Identify which cell holds the provided text, then report its (X, Y) central coordinate. 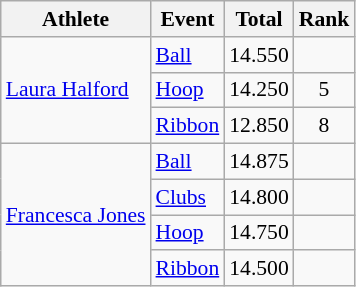
14.550 (258, 55)
Total (258, 19)
5 (324, 90)
Laura Halford (76, 90)
8 (324, 126)
Athlete (76, 19)
Rank (324, 19)
14.750 (258, 233)
14.800 (258, 197)
14.250 (258, 90)
14.875 (258, 162)
Event (188, 19)
Francesca Jones (76, 215)
14.500 (258, 269)
12.850 (258, 126)
Clubs (188, 197)
